Output the (x, y) coordinate of the center of the cell containing the given text.  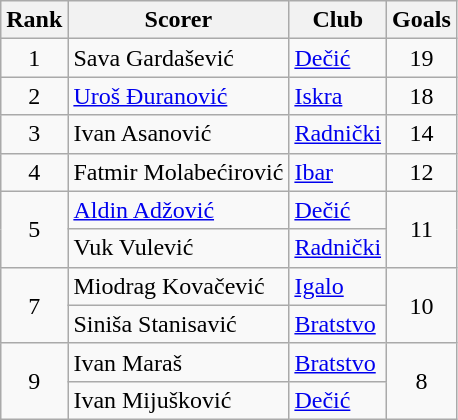
Ivan Mijušković (178, 400)
Scorer (178, 20)
Club (338, 20)
14 (422, 134)
Miodrag Kovačević (178, 286)
12 (422, 172)
2 (34, 96)
Rank (34, 20)
Aldin Adžović (178, 210)
Ibar (338, 172)
Ivan Asanović (178, 134)
Iskra (338, 96)
Uroš Đuranović (178, 96)
9 (34, 381)
Fatmir Molabećirović (178, 172)
3 (34, 134)
Siniša Stanisavić (178, 324)
7 (34, 305)
8 (422, 381)
Vuk Vulević (178, 248)
5 (34, 229)
18 (422, 96)
19 (422, 58)
Ivan Maraš (178, 362)
10 (422, 305)
Sava Gardašević (178, 58)
Goals (422, 20)
11 (422, 229)
4 (34, 172)
Igalo (338, 286)
1 (34, 58)
